For the text-containing cell, return its midpoint in [X, Y] coordinate format. 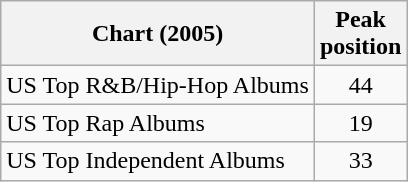
Chart (2005) [158, 34]
US Top R&B/Hip-Hop Albums [158, 85]
Peakposition [360, 34]
33 [360, 161]
19 [360, 123]
US Top Rap Albums [158, 123]
44 [360, 85]
US Top Independent Albums [158, 161]
